Find where the given text appears and provide that cell's center as [X, Y] coordinate. 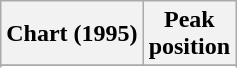
Chart (1995) [72, 34]
Peakposition [189, 34]
